Return (X, Y) of the center of cell containing provided text 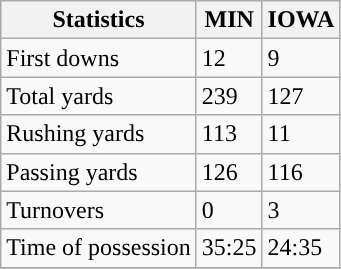
0 (229, 210)
Statistics (99, 20)
Time of possession (99, 248)
MIN (229, 20)
116 (301, 172)
12 (229, 58)
IOWA (301, 20)
Rushing yards (99, 134)
Passing yards (99, 172)
Turnovers (99, 210)
35:25 (229, 248)
11 (301, 134)
127 (301, 96)
9 (301, 58)
First downs (99, 58)
239 (229, 96)
3 (301, 210)
Total yards (99, 96)
24:35 (301, 248)
113 (229, 134)
126 (229, 172)
